Pinpoint the cell where the given text exists, returning its [x, y] midpoint coordinate. 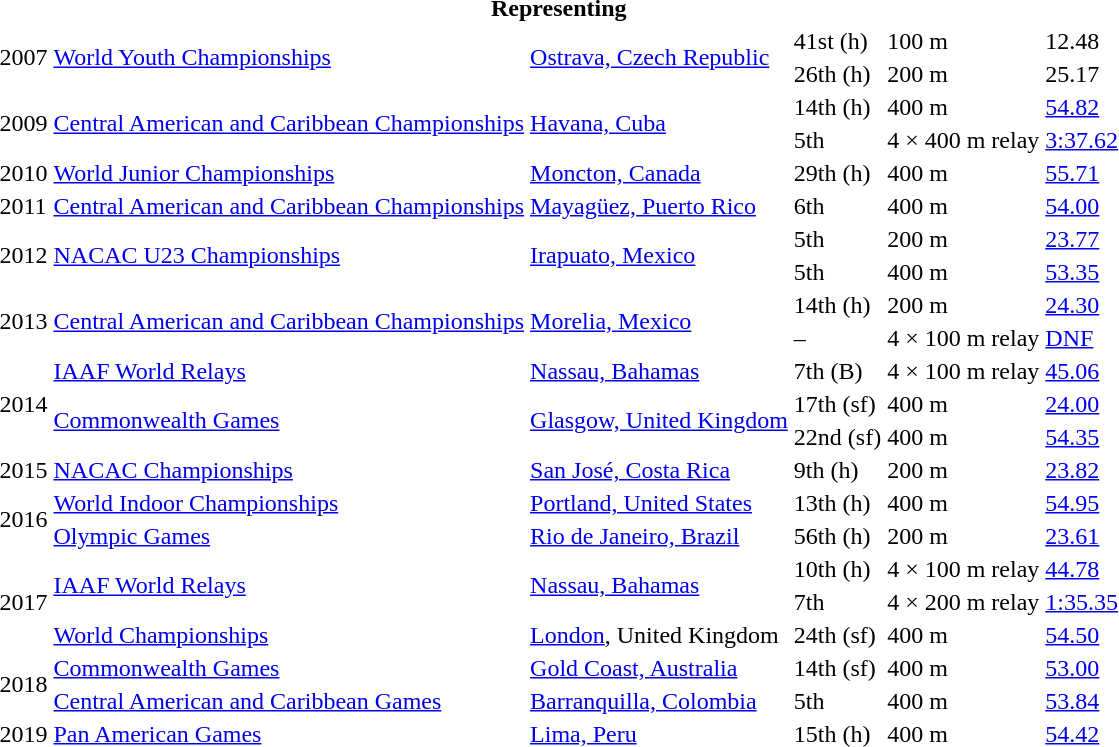
10th (h) [837, 569]
Barranquilla, Colombia [660, 701]
4 × 200 m relay [964, 602]
Havana, Cuba [660, 124]
14th (sf) [837, 668]
22nd (sf) [837, 437]
World Youth Championships [289, 58]
Mayagüez, Puerto Rico [660, 206]
4 × 400 m relay [964, 140]
World Indoor Championships [289, 503]
Olympic Games [289, 536]
NACAC U23 Championships [289, 256]
26th (h) [837, 74]
Portland, United States [660, 503]
56th (h) [837, 536]
Gold Coast, Australia [660, 668]
San José, Costa Rica [660, 470]
7th (B) [837, 371]
World Junior Championships [289, 173]
Moncton, Canada [660, 173]
100 m [964, 41]
Ostrava, Czech Republic [660, 58]
London, United Kingdom [660, 635]
17th (sf) [837, 404]
– [837, 338]
13th (h) [837, 503]
Glasgow, United Kingdom [660, 420]
29th (h) [837, 173]
Rio de Janeiro, Brazil [660, 536]
24th (sf) [837, 635]
7th [837, 602]
Irapuato, Mexico [660, 256]
World Championships [289, 635]
Morelia, Mexico [660, 322]
6th [837, 206]
NACAC Championships [289, 470]
41st (h) [837, 41]
9th (h) [837, 470]
Central American and Caribbean Games [289, 701]
